Capture the cell that displays the provided text and extract its [x, y] central coordinate. 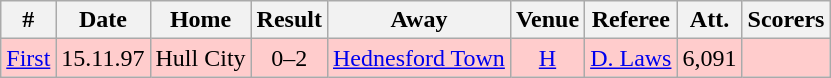
Home [200, 20]
Venue [547, 20]
Hednesford Town [418, 58]
First [28, 58]
15.11.97 [103, 58]
D. Laws [631, 58]
Result [289, 20]
0–2 [289, 58]
Scorers [786, 20]
6,091 [710, 58]
Date [103, 20]
Referee [631, 20]
H [547, 58]
Away [418, 20]
# [28, 20]
Hull City [200, 58]
Att. [710, 20]
